Output the (X, Y) coordinate of the center of the cell containing the given text.  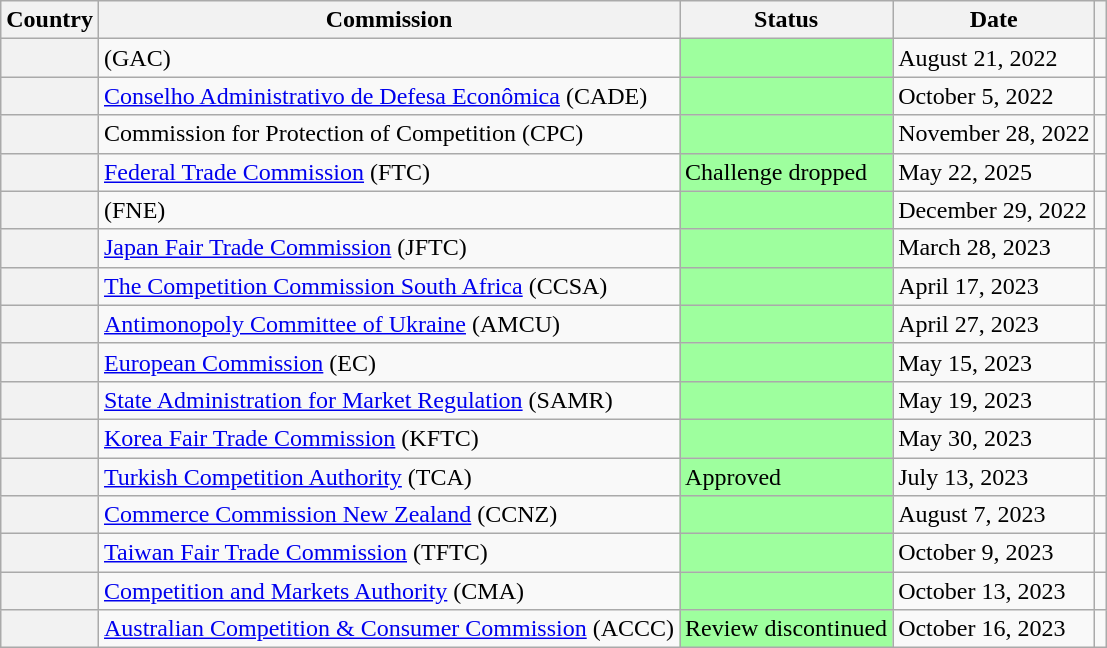
Commerce Commission New Zealand (CCNZ) (388, 515)
August 7, 2023 (994, 515)
May 15, 2023 (994, 362)
Status (786, 20)
Taiwan Fair Trade Commission (TFTC) (388, 553)
August 21, 2022 (994, 58)
Australian Competition & Consumer Commission (ACCC) (388, 629)
Conselho Administrativo de Defesa Econômica (CADE) (388, 96)
Commission (388, 20)
October 5, 2022 (994, 96)
November 28, 2022 (994, 134)
(GAC) (388, 58)
Challenge dropped (786, 172)
October 9, 2023 (994, 553)
Federal Trade Commission (FTC) (388, 172)
Japan Fair Trade Commission (JFTC) (388, 248)
Review discontinued (786, 629)
Turkish Competition Authority (TCA) (388, 477)
October 16, 2023 (994, 629)
April 17, 2023 (994, 286)
The Competition Commission South Africa (CCSA) (388, 286)
May 19, 2023 (994, 400)
Approved (786, 477)
July 13, 2023 (994, 477)
May 30, 2023 (994, 438)
Country (50, 20)
October 13, 2023 (994, 591)
Date (994, 20)
European Commission (EC) (388, 362)
April 27, 2023 (994, 324)
December 29, 2022 (994, 210)
Competition and Markets Authority (CMA) (388, 591)
(FNE) (388, 210)
Korea Fair Trade Commission (KFTC) (388, 438)
Antimonopoly Committee of Ukraine (AMCU) (388, 324)
Commission for Protection of Competition (CPC) (388, 134)
State Administration for Market Regulation (SAMR) (388, 400)
May 22, 2025 (994, 172)
March 28, 2023 (994, 248)
